Pinpoint the cell where the given text exists, returning its [x, y] midpoint coordinate. 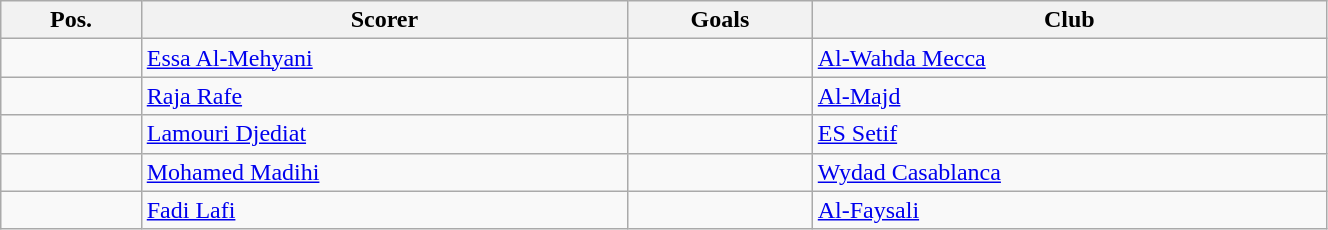
Club [1069, 20]
Al-Faysali [1069, 210]
Fadi Lafi [384, 210]
Al-Wahda Mecca [1069, 58]
Mohamed Madihi [384, 172]
Scorer [384, 20]
Pos. [71, 20]
Lamouri Djediat [384, 134]
Wydad Casablanca [1069, 172]
Al-Majd [1069, 96]
Raja Rafe [384, 96]
Goals [720, 20]
Essa Al-Mehyani [384, 58]
ES Setif [1069, 134]
